Scan for the cell matching the given text and deliver its [x, y] coordinate at center. 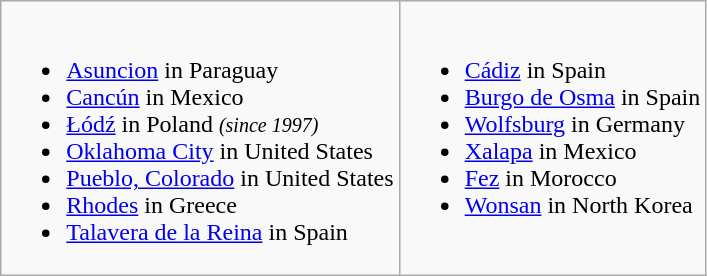
Cádiz in Spain Burgo de Osma in Spain Wolfsburg in Germany Xalapa in Mexico Fez in Morocco Wonsan in North Korea [552, 138]
